Pinpoint the cell where the given text exists, returning its (x, y) midpoint coordinate. 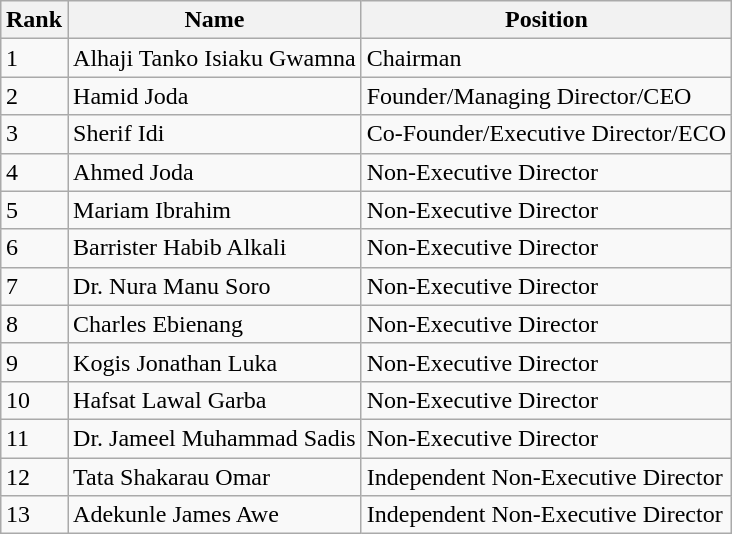
11 (34, 438)
12 (34, 477)
Hafsat Lawal Garba (215, 400)
Barrister Habib Alkali (215, 248)
Dr. Nura Manu Soro (215, 286)
9 (34, 362)
Charles Ebienang (215, 324)
Tata Shakarau Omar (215, 477)
8 (34, 324)
Co-Founder/Executive Director/ECO (546, 134)
5 (34, 210)
3 (34, 134)
Hamid Joda (215, 96)
Position (546, 20)
Dr. Jameel Muhammad Sadis (215, 438)
4 (34, 172)
Name (215, 20)
Mariam Ibrahim (215, 210)
6 (34, 248)
7 (34, 286)
Rank (34, 20)
Sherif Idi (215, 134)
Ahmed Joda (215, 172)
Kogis Jonathan Luka (215, 362)
Alhaji Tanko Isiaku Gwamna (215, 58)
Chairman (546, 58)
13 (34, 515)
1 (34, 58)
Founder/Managing Director/CEO (546, 96)
10 (34, 400)
2 (34, 96)
Adekunle James Awe (215, 515)
